Detect which cell encompasses the target text, then output its [X, Y] center coordinate. 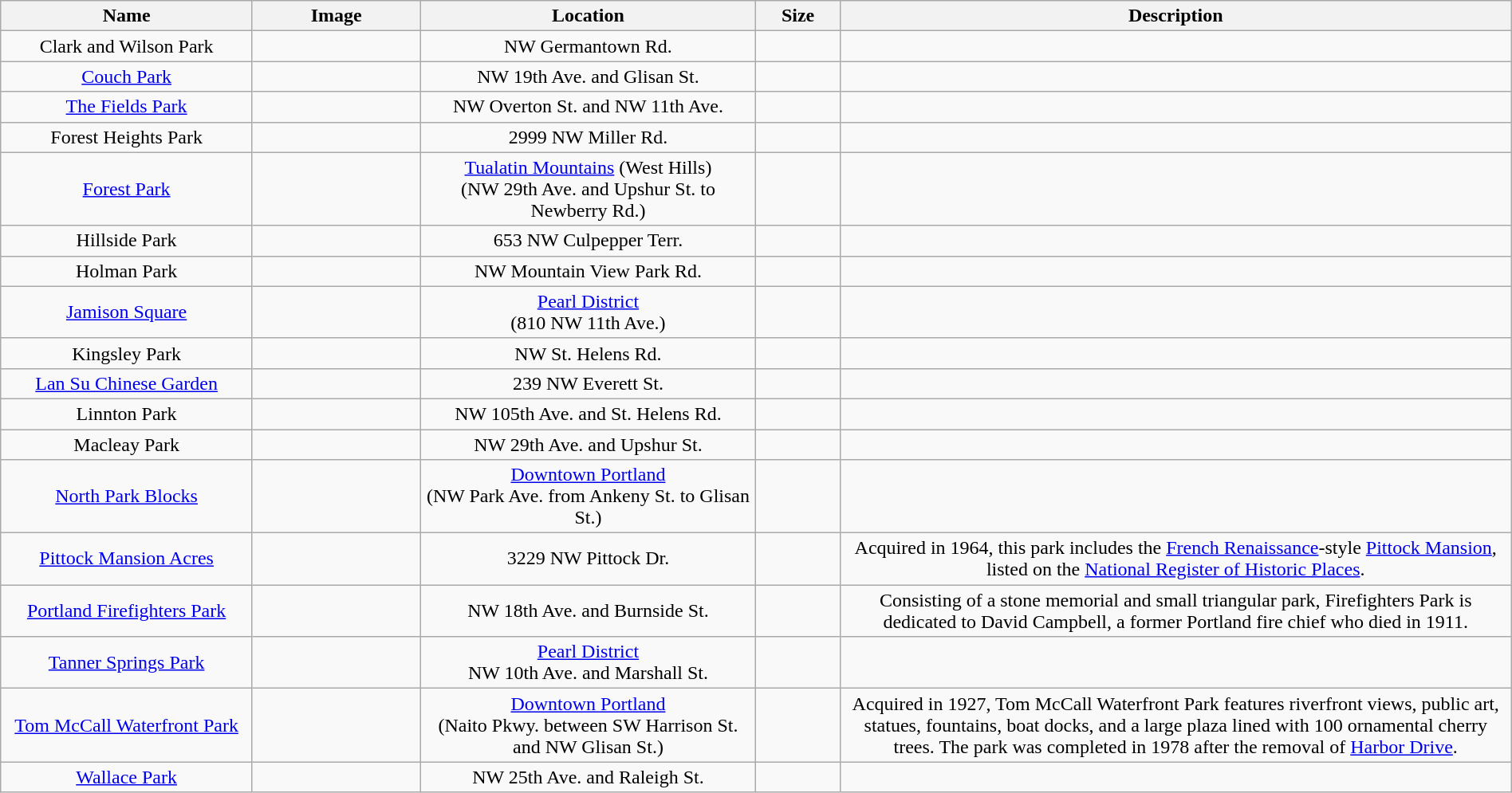
Wallace Park [127, 777]
2999 NW Miller Rd. [589, 137]
NW 29th Ave. and Upshur St. [589, 444]
NW St. Helens Rd. [589, 353]
Forest Heights Park [127, 137]
Clark and Wilson Park [127, 46]
NW Germantown Rd. [589, 46]
Name [127, 16]
Image [336, 16]
Jamison Square [127, 312]
Holman Park [127, 271]
Pearl District(810 NW 11th Ave.) [589, 312]
Kingsley Park [127, 353]
Acquired in 1964, this park includes the French Renaissance-style Pittock Mansion, listed on the National Register of Historic Places. [1175, 559]
NW Mountain View Park Rd. [589, 271]
Linnton Park [127, 414]
Tanner Springs Park [127, 663]
Pearl DistrictNW 10th Ave. and Marshall St. [589, 663]
Hillside Park [127, 241]
The Fields Park [127, 107]
Pittock Mansion Acres [127, 559]
North Park Blocks [127, 497]
653 NW Culpepper Terr. [589, 241]
Size [797, 16]
Forest Park [127, 189]
239 NW Everett St. [589, 383]
Lan Su Chinese Garden [127, 383]
Tualatin Mountains (West Hills)(NW 29th Ave. and Upshur St. to Newberry Rd.) [589, 189]
Tom McCall Waterfront Park [127, 725]
Location [589, 16]
NW Overton St. and NW 11th Ave. [589, 107]
Downtown Portland(Naito Pkwy. between SW Harrison St. and NW Glisan St.) [589, 725]
3229 NW Pittock Dr. [589, 559]
NW 25th Ave. and Raleigh St. [589, 777]
Downtown Portland(NW Park Ave. from Ankeny St. to Glisan St.) [589, 497]
Portland Firefighters Park [127, 610]
Couch Park [127, 77]
Macleay Park [127, 444]
NW 105th Ave. and St. Helens Rd. [589, 414]
Description [1175, 16]
NW 19th Ave. and Glisan St. [589, 77]
NW 18th Ave. and Burnside St. [589, 610]
